From the cell containing the given text, extract its center point as [X, Y] coordinate. 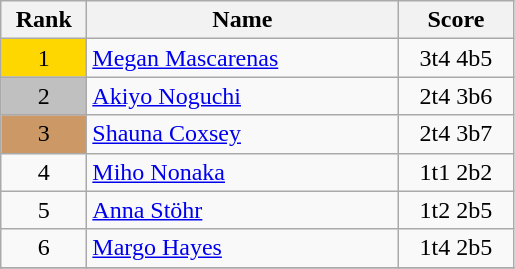
Name [242, 20]
Miho Nonaka [242, 172]
6 [44, 248]
1t1 2b2 [456, 172]
Akiyo Noguchi [242, 96]
Score [456, 20]
1 [44, 58]
3 [44, 134]
4 [44, 172]
2t4 3b6 [456, 96]
2 [44, 96]
Anna Stöhr [242, 210]
Rank [44, 20]
Shauna Coxsey [242, 134]
Margo Hayes [242, 248]
5 [44, 210]
Megan Mascarenas [242, 58]
1t2 2b5 [456, 210]
1t4 2b5 [456, 248]
2t4 3b7 [456, 134]
3t4 4b5 [456, 58]
